Find where the given text appears and provide that cell's center as (x, y) coordinate. 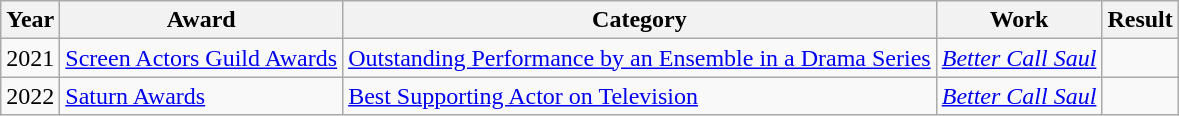
Year (30, 20)
Result (1140, 20)
Work (1019, 20)
Best Supporting Actor on Television (640, 96)
2021 (30, 58)
Award (202, 20)
Screen Actors Guild Awards (202, 58)
Outstanding Performance by an Ensemble in a Drama Series (640, 58)
Category (640, 20)
2022 (30, 96)
Saturn Awards (202, 96)
